For the text-containing cell, return its midpoint in [x, y] coordinate format. 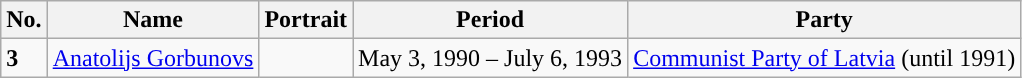
Party [824, 20]
Communist Party of Latvia (until 1991) [824, 58]
Period [490, 20]
Anatolijs Gorbunovs [153, 58]
Name [153, 20]
3 [24, 58]
May 3, 1990 – July 6, 1993 [490, 58]
Portrait [306, 20]
No. [24, 20]
